From the cell containing the given text, extract its center point as (x, y) coordinate. 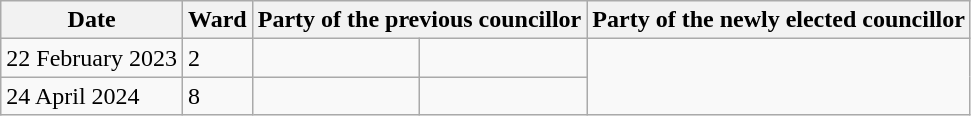
Date (92, 20)
Party of the newly elected councillor (779, 20)
8 (217, 96)
22 February 2023 (92, 58)
Ward (217, 20)
Party of the previous councillor (420, 20)
2 (217, 58)
24 April 2024 (92, 96)
